Return [X, Y] of the center of cell containing provided text 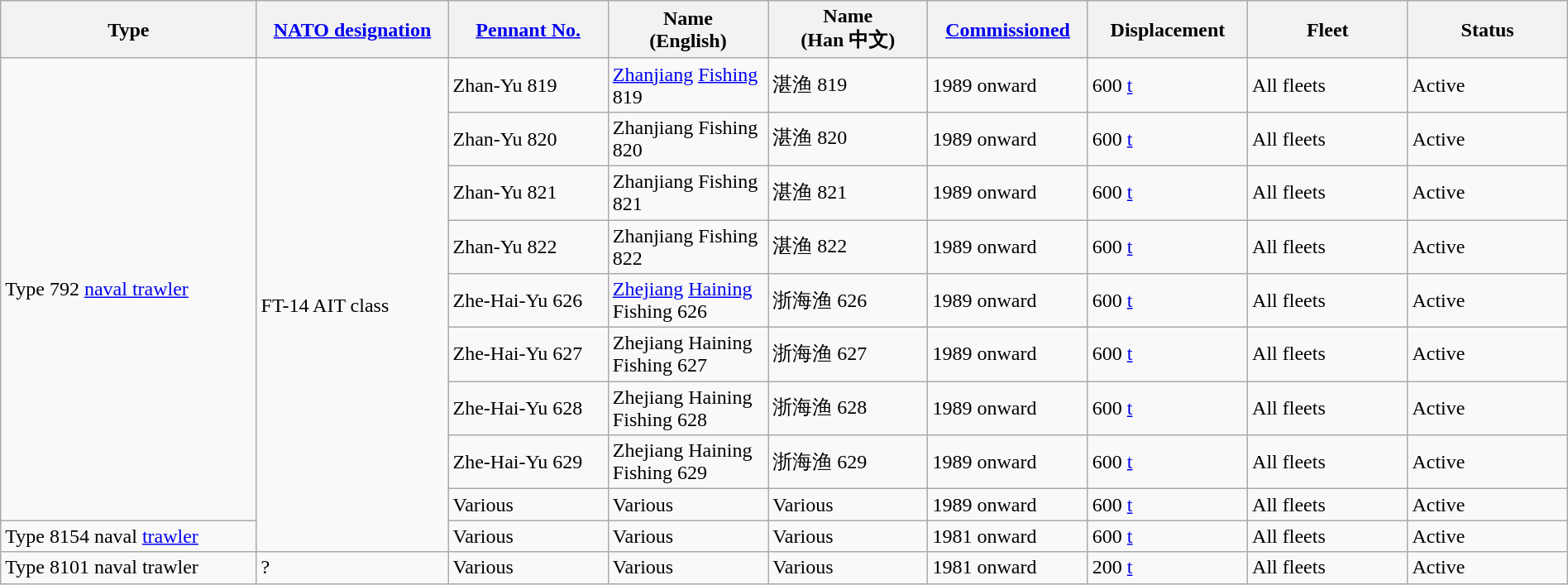
湛渔 822 [849, 247]
Name(Han 中文) [849, 30]
Zhe-Hai-Yu 627 [528, 354]
湛渔 820 [849, 139]
200 t [1168, 568]
Zhejiang Haining Fishing 628 [688, 409]
Zhanjiang Fishing 821 [688, 192]
Displacement [1168, 30]
浙海渔 626 [849, 301]
Pennant No. [528, 30]
Zhan-Yu 822 [528, 247]
湛渔 819 [849, 84]
Zhe-Hai-Yu 628 [528, 409]
? [352, 568]
Zhanjiang Fishing 819 [688, 84]
Type [129, 30]
Zhe-Hai-Yu 629 [528, 462]
Zhejiang Haining Fishing 627 [688, 354]
Zhejiang Haining Fishing 629 [688, 462]
Zhan-Yu 820 [528, 139]
Zhanjiang Fishing 820 [688, 139]
Commissioned [1007, 30]
Zhejiang Haining Fishing 626 [688, 301]
Zhe-Hai-Yu 626 [528, 301]
浙海渔 629 [849, 462]
Type 8101 naval trawler [129, 568]
Type 792 naval trawler [129, 290]
Zhanjiang Fishing 822 [688, 247]
Name(English) [688, 30]
NATO designation [352, 30]
浙海渔 627 [849, 354]
Zhan-Yu 821 [528, 192]
FT-14 AIT class [352, 304]
Type 8154 naval trawler [129, 536]
浙海渔 628 [849, 409]
Zhan-Yu 819 [528, 84]
湛渔 821 [849, 192]
Status [1487, 30]
Fleet [1328, 30]
